Provide the [X, Y] coordinate of the cell's center where the given text is located.  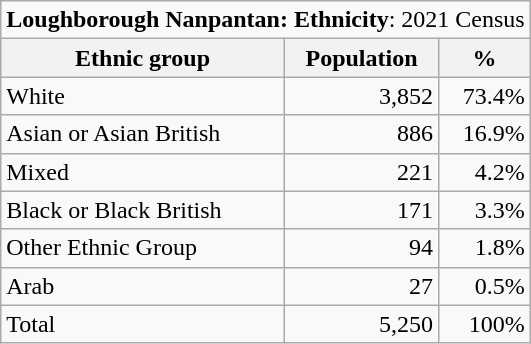
Other Ethnic Group [143, 248]
White [143, 96]
Population [361, 58]
Loughborough Nanpantan: Ethnicity: 2021 Census [266, 20]
Total [143, 324]
5,250 [361, 324]
886 [361, 134]
Asian or Asian British [143, 134]
73.4% [485, 96]
0.5% [485, 286]
94 [361, 248]
221 [361, 172]
4.2% [485, 172]
16.9% [485, 134]
Black or Black British [143, 210]
3,852 [361, 96]
Ethnic group [143, 58]
3.3% [485, 210]
1.8% [485, 248]
100% [485, 324]
Mixed [143, 172]
171 [361, 210]
% [485, 58]
27 [361, 286]
Arab [143, 286]
